Scan for the cell matching the given text and deliver its (X, Y) coordinate at center. 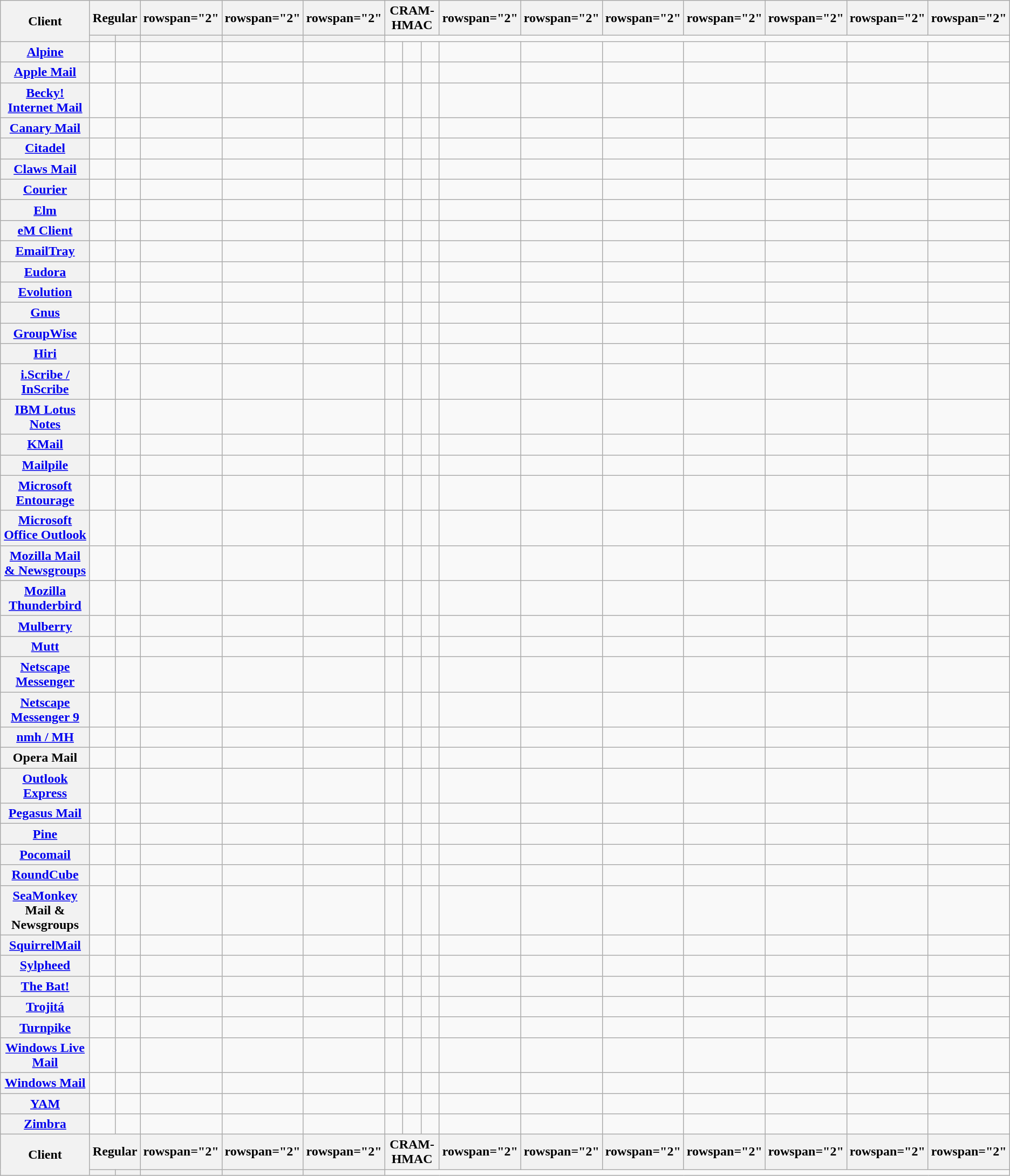
Mozilla Mail & Newsgroups (45, 563)
Pegasus Mail (45, 813)
Netscape Messenger (45, 674)
SquirrelMail (45, 945)
Becky! Internet Mail (45, 100)
Zimbra (45, 1124)
Eudora (45, 271)
Citadel (45, 148)
Mulberry (45, 626)
Canary Mail (45, 128)
Courier (45, 189)
The Bat! (45, 986)
Alpine (45, 52)
Evolution (45, 292)
Netscape Messenger 9 (45, 709)
Sylpheed (45, 966)
KMail (45, 445)
Pine (45, 834)
Apple Mail (45, 72)
Hiri (45, 354)
SeaMonkey Mail & Newsgroups (45, 910)
Mailpile (45, 465)
Mutt (45, 646)
eM Client (45, 230)
YAM (45, 1103)
EmailTray (45, 251)
Elm (45, 210)
GroupWise (45, 333)
Claws Mail (45, 169)
i.Scribe / InScribe (45, 382)
Gnus (45, 313)
Pocomail (45, 854)
Windows Live Mail (45, 1055)
Microsoft Entourage (45, 493)
Turnpike (45, 1027)
nmh / MH (45, 737)
RoundCube (45, 875)
Outlook Express (45, 785)
Microsoft Office Outlook (45, 528)
Mozilla Thunderbird (45, 598)
IBM Lotus Notes (45, 416)
Windows Mail (45, 1083)
Trojitá (45, 1007)
Opera Mail (45, 758)
